Search for the cell housing the specified text and yield its [x, y] center coordinate. 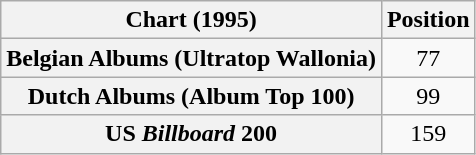
Position [428, 20]
159 [428, 134]
Dutch Albums (Album Top 100) [192, 96]
77 [428, 58]
Belgian Albums (Ultratop Wallonia) [192, 58]
99 [428, 96]
US Billboard 200 [192, 134]
Chart (1995) [192, 20]
